Extract the (X, Y) coordinate from the center of the cell holding the provided text.  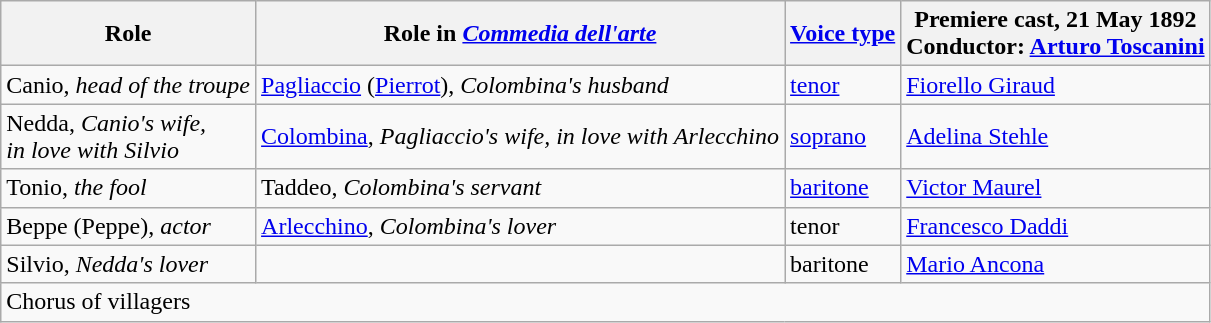
Tonio, the fool (128, 188)
Beppe (Peppe), actor (128, 226)
Canio, head of the troupe (128, 85)
soprano (843, 136)
Victor Maurel (1056, 188)
Premiere cast, 21 May 1892Conductor: Arturo Toscanini (1056, 34)
Silvio, Nedda's lover (128, 264)
Role (128, 34)
Francesco Daddi (1056, 226)
Taddeo, Colombina's servant (520, 188)
Arlecchino, Colombina's lover (520, 226)
Pagliaccio (Pierrot), Colombina's husband (520, 85)
Fiorello Giraud (1056, 85)
Nedda, Canio's wife,in love with Silvio (128, 136)
Adelina Stehle (1056, 136)
Mario Ancona (1056, 264)
Role in Commedia dell'arte (520, 34)
Chorus of villagers (606, 302)
Voice type (843, 34)
Colombina, Pagliaccio's wife, in love with Arlecchino (520, 136)
